Search for the cell housing the specified text and yield its [x, y] center coordinate. 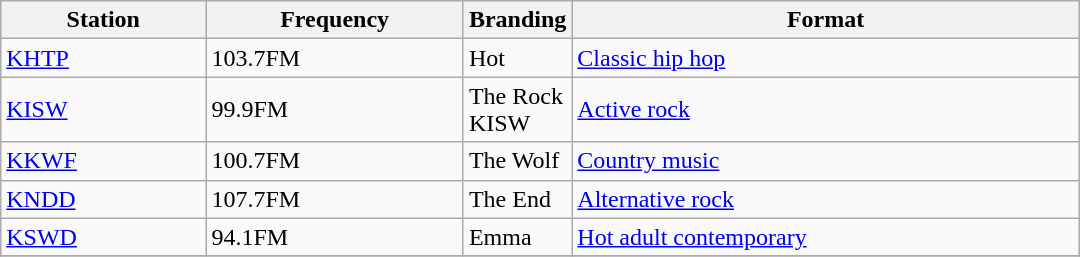
107.7FM [335, 199]
KKWF [104, 161]
Frequency [335, 20]
KNDD [104, 199]
Active rock [826, 110]
Station [104, 20]
Branding [517, 20]
94.1FM [335, 237]
Country music [826, 161]
Hot adult contemporary [826, 237]
KHTP [104, 58]
The Wolf [517, 161]
Classic hip hop [826, 58]
Emma [517, 237]
Hot [517, 58]
Alternative rock [826, 199]
The End [517, 199]
Format [826, 20]
100.7FM [335, 161]
99.9FM [335, 110]
103.7FM [335, 58]
KISW [104, 110]
The Rock KISW [517, 110]
KSWD [104, 237]
